Extract the [x, y] coordinate from the center of the cell holding the provided text.  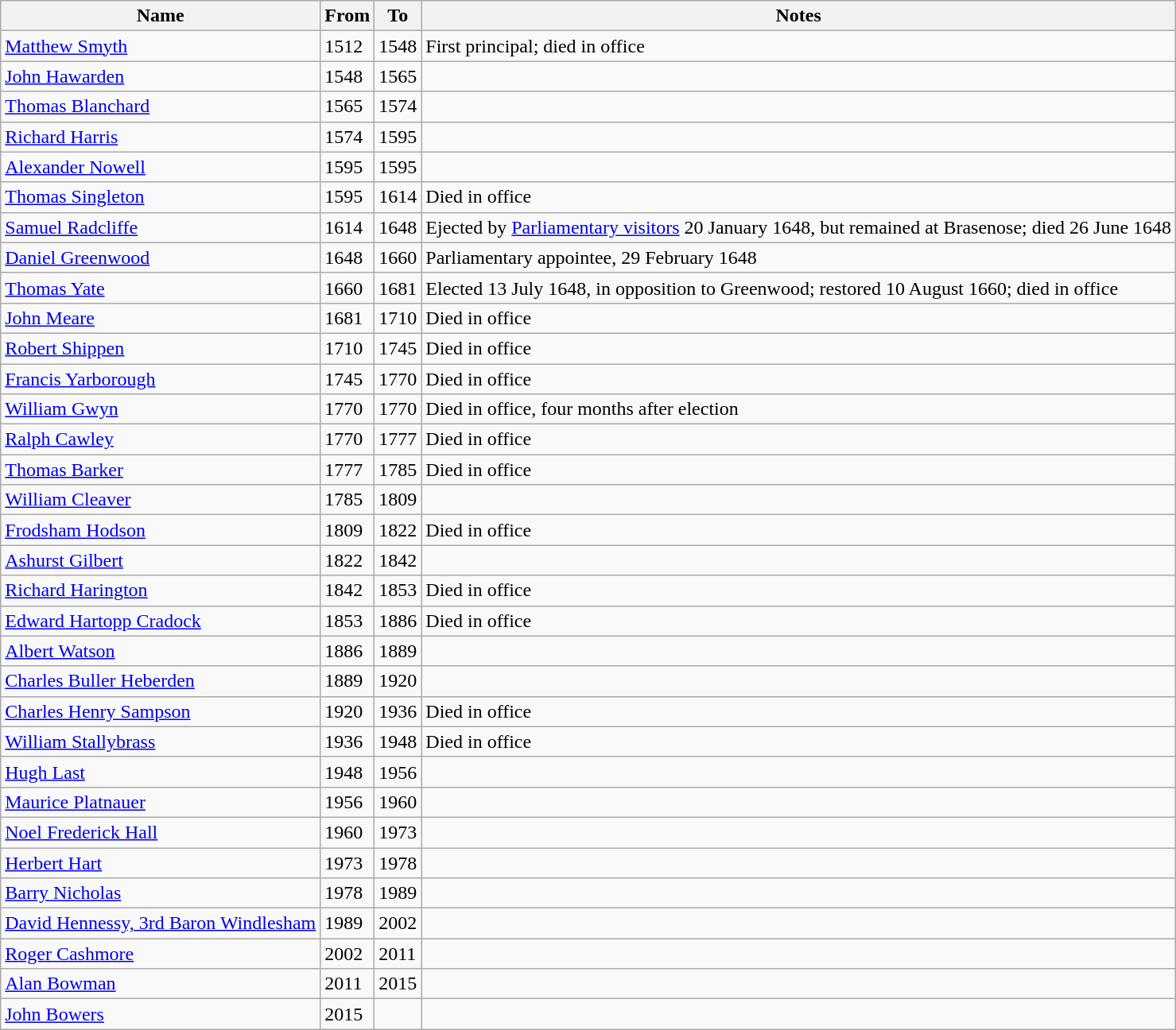
John Meare [161, 318]
Richard Harris [161, 137]
Alan Bowman [161, 984]
Thomas Blanchard [161, 106]
Samuel Radcliffe [161, 227]
William Stallybrass [161, 742]
Matthew Smyth [161, 46]
Edward Hartopp Cradock [161, 621]
William Gwyn [161, 409]
David Hennessy, 3rd Baron Windlesham [161, 924]
Daniel Greenwood [161, 257]
Hugh Last [161, 772]
Ejected by Parliamentary visitors 20 January 1648, but remained at Brasenose; died 26 June 1648 [798, 227]
John Bowers [161, 1014]
Frodsham Hodson [161, 530]
Ashurst Gilbert [161, 560]
Roger Cashmore [161, 954]
Thomas Yate [161, 288]
Ralph Cawley [161, 439]
John Hawarden [161, 76]
Thomas Barker [161, 470]
Barry Nicholas [161, 893]
Died in office, four months after election [798, 409]
William Cleaver [161, 500]
From [347, 16]
Elected 13 July 1648, in opposition to Greenwood; restored 10 August 1660; died in office [798, 288]
Name [161, 16]
Noel Frederick Hall [161, 832]
Robert Shippen [161, 348]
Albert Watson [161, 651]
Alexander Nowell [161, 167]
1512 [347, 46]
Francis Yarborough [161, 379]
Parliamentary appointee, 29 February 1648 [798, 257]
Richard Harington [161, 591]
Maurice Platnauer [161, 802]
Thomas Singleton [161, 197]
To [398, 16]
First principal; died in office [798, 46]
Herbert Hart [161, 862]
Charles Buller Heberden [161, 681]
Charles Henry Sampson [161, 711]
Notes [798, 16]
